Extract the [x, y] coordinate from the center of the cell holding the provided text.  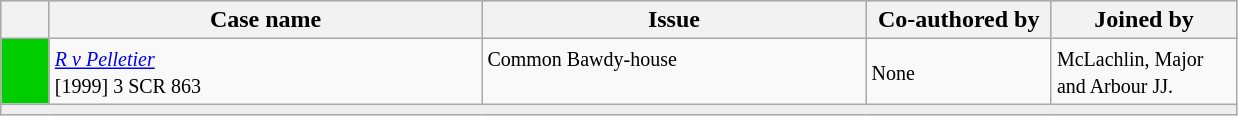
McLachlin, Major and Arbour JJ. [1144, 72]
Case name [266, 20]
Common Bawdy-house [674, 72]
R v Pelletier [1999] 3 SCR 863 [266, 72]
Co-authored by [958, 20]
Issue [674, 20]
Joined by [1144, 20]
None [958, 72]
